Find where the given text appears and provide that cell's center as [x, y] coordinate. 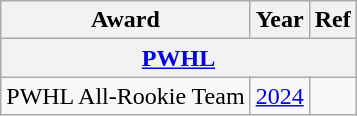
Award [126, 20]
Ref [332, 20]
PWHL All-Rookie Team [126, 96]
2024 [280, 96]
PWHL [178, 58]
Year [280, 20]
